Scan for the cell matching the given text and deliver its [X, Y] coordinate at center. 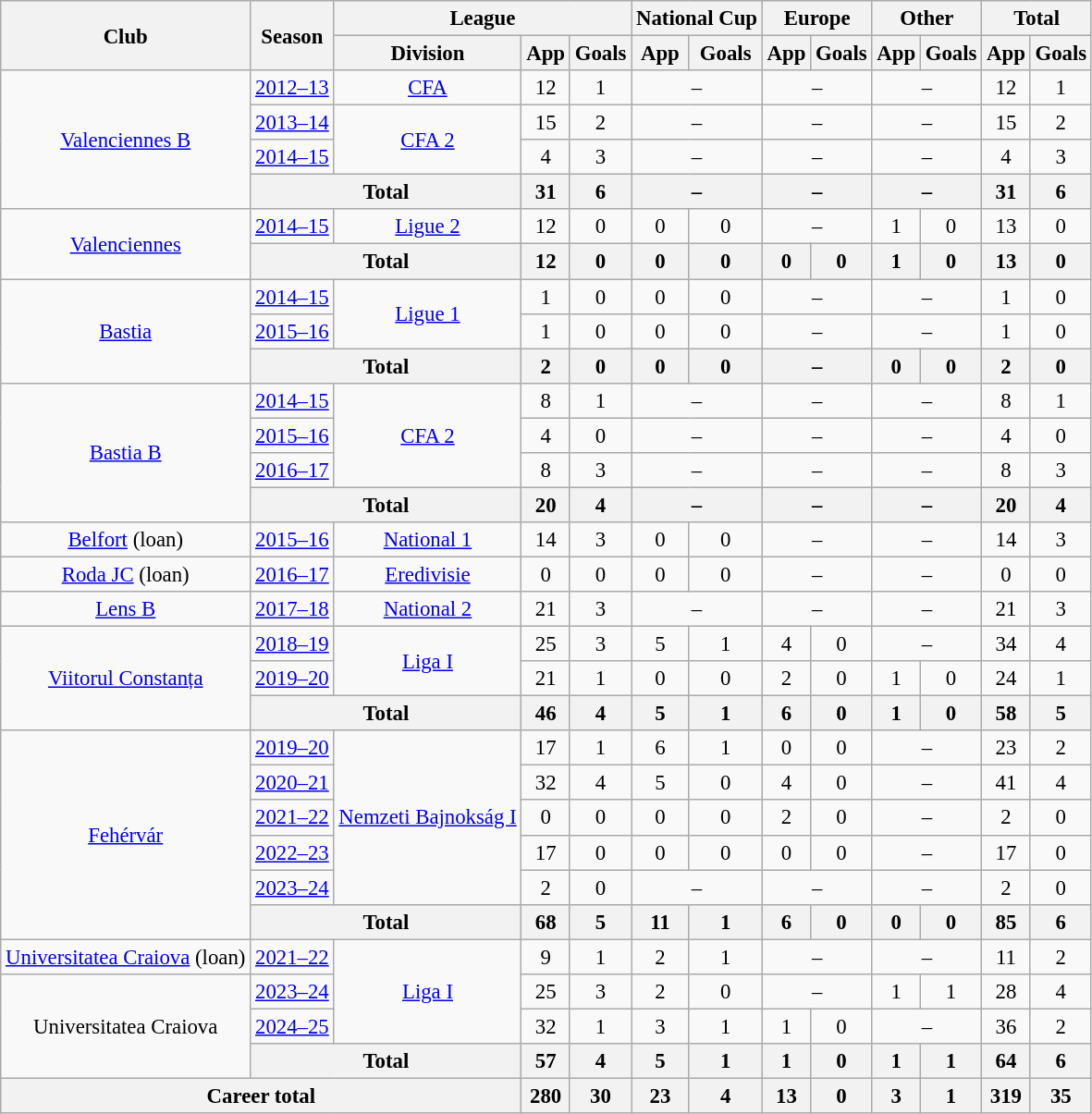
2018–19 [292, 644]
34 [1006, 644]
Belfort (loan) [126, 540]
2012–13 [292, 88]
Bastia [126, 331]
Other [926, 18]
64 [1006, 1061]
Nemzeti Bajnokság I [427, 817]
9 [546, 957]
Roda JC (loan) [126, 574]
Universitatea Craiova (loan) [126, 957]
Lens B [126, 609]
2017–18 [292, 609]
2020–21 [292, 783]
85 [1006, 922]
Career total [261, 1096]
24 [1006, 679]
58 [1006, 714]
National Cup [697, 18]
Ligue 1 [427, 314]
28 [1006, 992]
280 [546, 1096]
Valenciennes [126, 244]
Universitatea Craiova [126, 1026]
35 [1061, 1096]
Bastia B [126, 452]
2024–25 [292, 1026]
CFA [427, 88]
319 [1006, 1096]
46 [546, 714]
2013–14 [292, 123]
2022–23 [292, 852]
National 2 [427, 609]
Eredivisie [427, 574]
36 [1006, 1026]
National 1 [427, 540]
Season [292, 35]
Fehérvár [126, 835]
41 [1006, 783]
Valenciennes B [126, 140]
Club [126, 35]
Europe [817, 18]
Viitorul Constanța [126, 679]
68 [546, 922]
League [483, 18]
30 [600, 1096]
Division [427, 54]
57 [546, 1061]
Ligue 2 [427, 226]
